Identify which cell holds the provided text, then report its (X, Y) central coordinate. 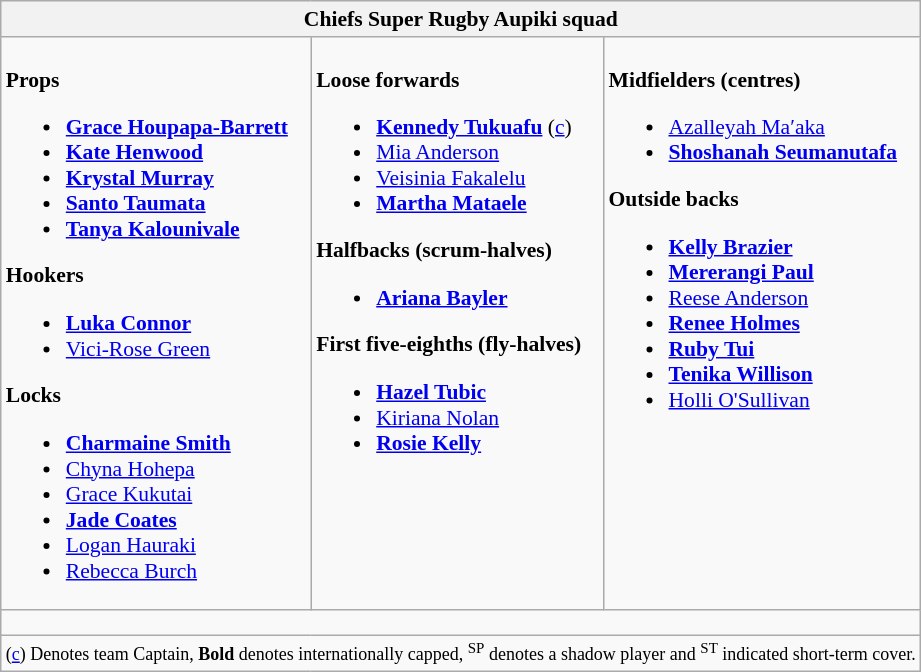
Chiefs Super Rugby Aupiki squad (461, 19)
(c) Denotes team Captain, Bold denotes internationally capped, SP denotes a shadow player and ST indicated short-term cover. (461, 654)
